Scan for the cell matching the given text and deliver its (X, Y) coordinate at center. 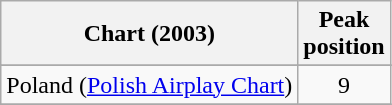
Peakposition (344, 34)
Poland (Polish Airplay Chart) (150, 85)
Chart (2003) (150, 34)
9 (344, 85)
